Locate the cell with the specified text and output its [X, Y] center coordinate. 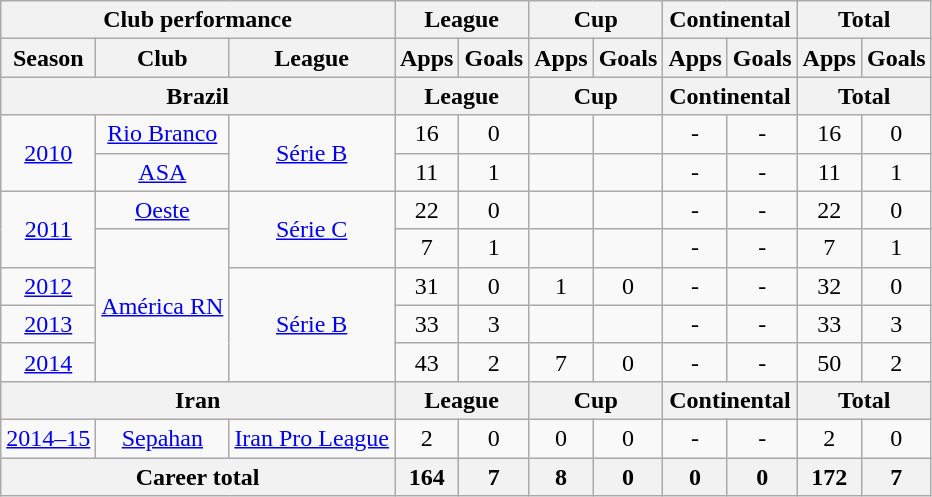
50 [829, 362]
2012 [48, 286]
América RN [162, 305]
2013 [48, 324]
8 [561, 477]
Club performance [198, 20]
164 [426, 477]
43 [426, 362]
31 [426, 286]
2014 [48, 362]
Brazil [198, 96]
2014–15 [48, 438]
Career total [198, 477]
Rio Branco [162, 134]
32 [829, 286]
Club [162, 58]
Iran Pro League [312, 438]
Season [48, 58]
Oeste [162, 210]
Série C [312, 229]
2010 [48, 153]
172 [829, 477]
ASA [162, 172]
Sepahan [162, 438]
Iran [198, 400]
2011 [48, 229]
